Extract the [X, Y] coordinate from the center of the cell holding the provided text.  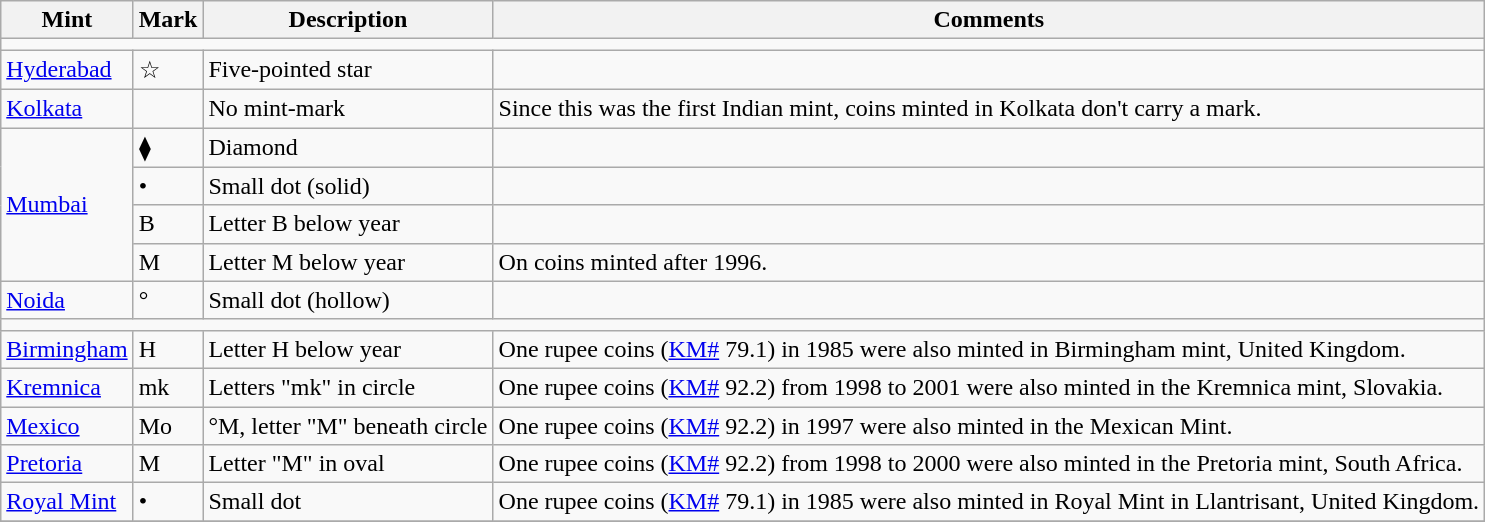
☆ [168, 70]
H [168, 349]
Letters "mk" in circle [348, 387]
Hyderabad [67, 70]
Pretoria [67, 464]
° [168, 300]
Mo [168, 425]
Kremnica [67, 387]
Small dot (hollow) [348, 300]
mk [168, 387]
Letter B below year [348, 224]
One rupee coins (KM# 92.2) from 1998 to 2000 were also minted in the Pretoria mint, South Africa. [989, 464]
One rupee coins (KM# 92.2) from 1998 to 2001 were also minted in the Kremnica mint, Slovakia. [989, 387]
One rupee coins (KM# 79.1) in 1985 were also minted in Birmingham mint, United Kingdom. [989, 349]
⧫ [168, 148]
Small dot [348, 502]
Comments [989, 20]
Noida [67, 300]
Mint [67, 20]
Five-pointed star [348, 70]
Birmingham [67, 349]
Letter H below year [348, 349]
Kolkata [67, 108]
°M, letter "M" beneath circle [348, 425]
Description [348, 20]
Royal Mint [67, 502]
On coins minted after 1996. [989, 262]
Since this was the first Indian mint, coins minted in Kolkata don't carry a mark. [989, 108]
One rupee coins (KM# 79.1) in 1985 were also minted in Royal Mint in Llantrisant, United Kingdom. [989, 502]
Letter "M" in oval [348, 464]
Mumbai [67, 205]
Letter M below year [348, 262]
Mark [168, 20]
No mint-mark [348, 108]
Small dot (solid) [348, 186]
B [168, 224]
One rupee coins (KM# 92.2) in 1997 were also minted in the Mexican Mint. [989, 425]
Mexico [67, 425]
Diamond [348, 148]
